Pinpoint the cell where the given text exists, returning its [X, Y] midpoint coordinate. 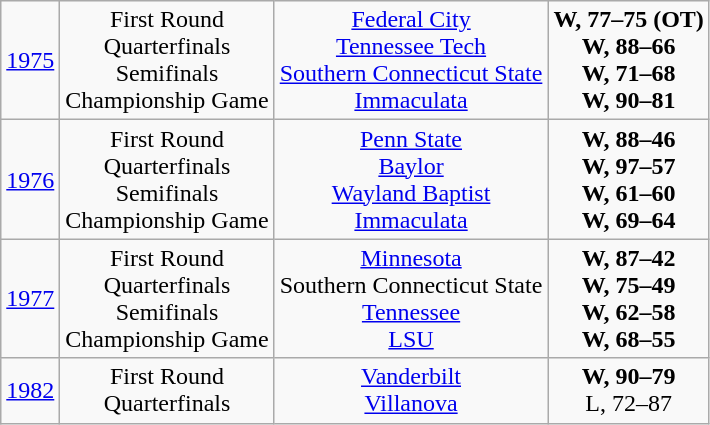
First RoundQuarterfinals [167, 390]
W, 90–79L, 72–87 [629, 390]
1976 [30, 180]
W, 77–75 (OT)W, 88–66W, 71–68W, 90–81 [629, 60]
VanderbiltVillanova [411, 390]
Penn StateBaylorWayland BaptistImmaculata [411, 180]
W, 88–46W, 97–57W, 61–60W, 69–64 [629, 180]
1975 [30, 60]
MinnesotaSouthern Connecticut StateTennesseeLSU [411, 298]
Federal CityTennessee TechSouthern Connecticut StateImmaculata [411, 60]
W, 87–42W, 75–49W, 62–58W, 68–55 [629, 298]
1977 [30, 298]
1982 [30, 390]
